Return the (x, y) coordinate for the center point of the cell that contains the specified text.  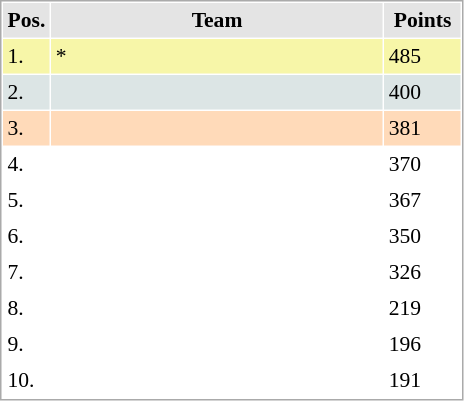
326 (422, 272)
Team (217, 20)
* (217, 56)
2. (26, 92)
196 (422, 344)
4. (26, 164)
1. (26, 56)
10. (26, 380)
191 (422, 380)
370 (422, 164)
5. (26, 200)
Pos. (26, 20)
485 (422, 56)
Points (422, 20)
8. (26, 308)
381 (422, 128)
3. (26, 128)
9. (26, 344)
219 (422, 308)
7. (26, 272)
400 (422, 92)
367 (422, 200)
350 (422, 236)
6. (26, 236)
